Return the (X, Y) coordinate for the center point of the cell that contains the specified text.  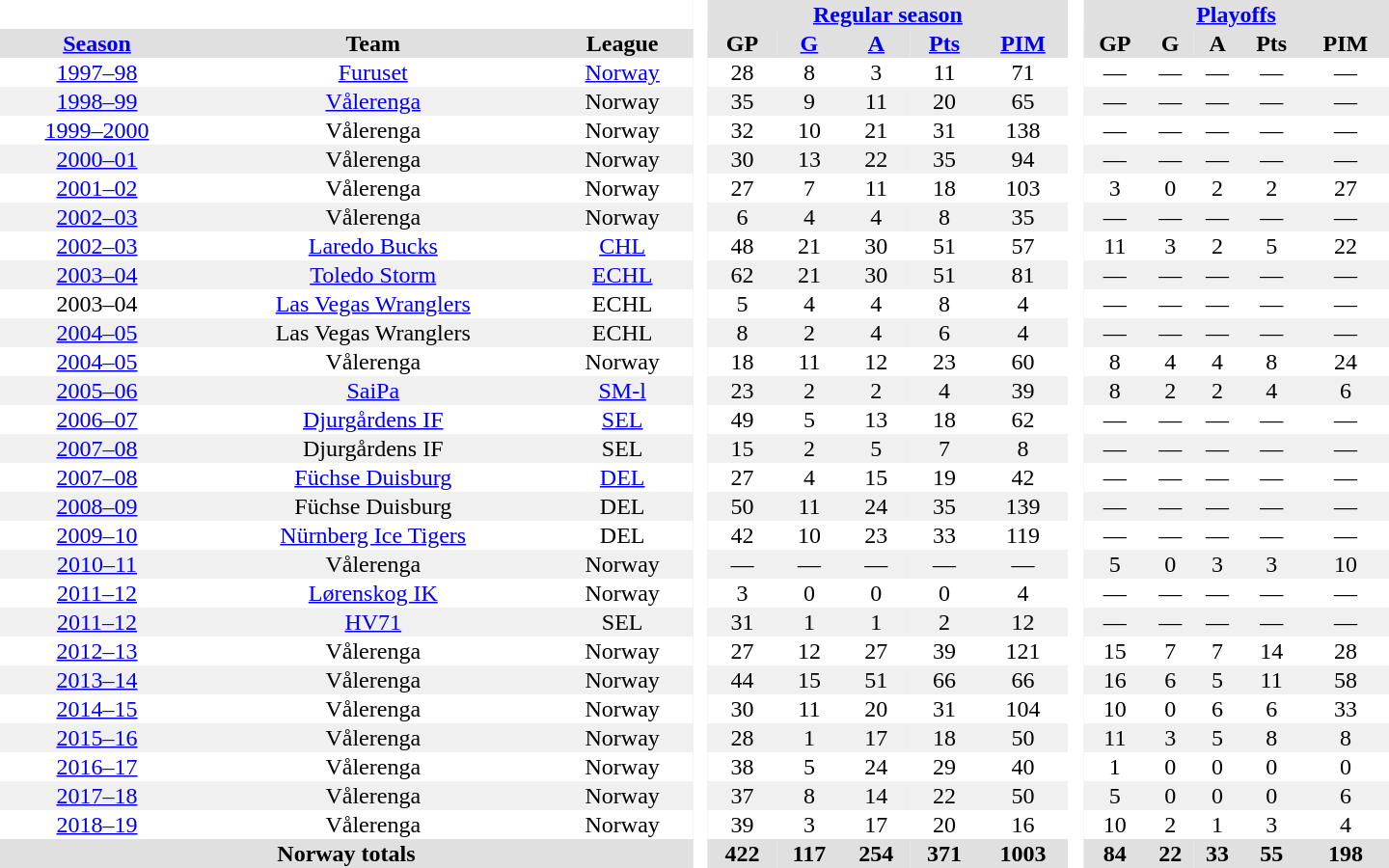
198 (1346, 854)
71 (1022, 72)
55 (1271, 854)
Toledo Storm (372, 275)
1999–2000 (96, 130)
37 (743, 796)
38 (743, 767)
2012–13 (96, 651)
1998–99 (96, 101)
2016–17 (96, 767)
HV71 (372, 622)
139 (1022, 506)
138 (1022, 130)
SaiPa (372, 391)
48 (743, 246)
Norway totals (346, 854)
371 (945, 854)
84 (1115, 854)
40 (1022, 767)
Playoffs (1237, 14)
103 (1022, 188)
Regular season (887, 14)
57 (1022, 246)
Lørenskog IK (372, 593)
104 (1022, 709)
CHL (621, 246)
9 (809, 101)
2015–16 (96, 738)
2018–19 (96, 825)
32 (743, 130)
19 (945, 477)
Laredo Bucks (372, 246)
422 (743, 854)
2001–02 (96, 188)
2017–18 (96, 796)
2009–10 (96, 535)
2000–01 (96, 159)
58 (1346, 680)
60 (1022, 362)
2010–11 (96, 564)
SM-l (621, 391)
League (621, 43)
117 (809, 854)
119 (1022, 535)
29 (945, 767)
Team (372, 43)
65 (1022, 101)
1997–98 (96, 72)
44 (743, 680)
Nürnberg Ice Tigers (372, 535)
2005–06 (96, 391)
1003 (1022, 854)
254 (876, 854)
Season (96, 43)
2008–09 (96, 506)
2013–14 (96, 680)
121 (1022, 651)
49 (743, 420)
2014–15 (96, 709)
2006–07 (96, 420)
Furuset (372, 72)
94 (1022, 159)
81 (1022, 275)
